Output the [X, Y] coordinate of the center of the cell containing the given text.  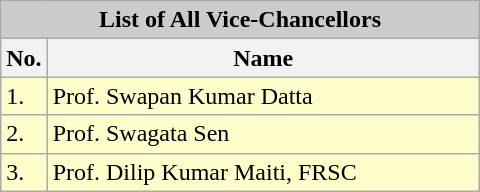
Name [263, 58]
Prof. Dilip Kumar Maiti, FRSC [263, 172]
Prof. Swapan Kumar Datta [263, 96]
List of All Vice-Chancellors [240, 20]
1. [24, 96]
No. [24, 58]
Prof. Swagata Sen [263, 134]
3. [24, 172]
2. [24, 134]
